Find where the given text appears and provide that cell's center as (X, Y) coordinate. 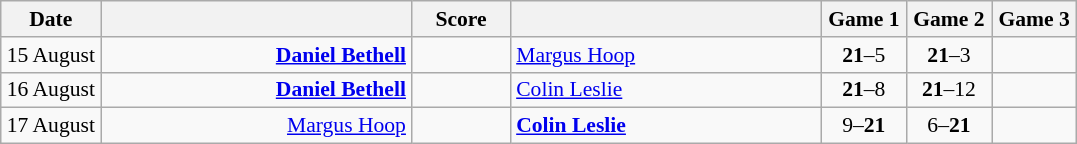
9–21 (864, 126)
16 August (51, 90)
21–8 (864, 90)
Game 2 (948, 19)
Date (51, 19)
17 August (51, 126)
21–12 (948, 90)
21–5 (864, 55)
Game 3 (1034, 19)
15 August (51, 55)
Game 1 (864, 19)
6–21 (948, 126)
Score (461, 19)
21–3 (948, 55)
